Output the [x, y] coordinate of the center of the cell containing the given text.  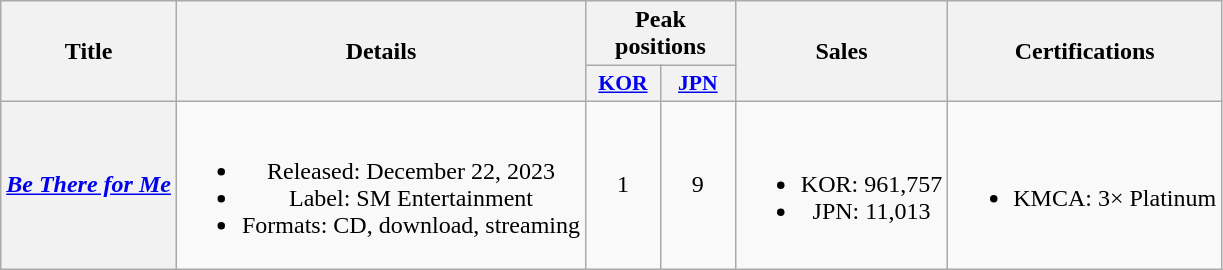
Sales [841, 52]
Certifications [1085, 52]
1 [622, 184]
Be There for Me [89, 184]
Title [89, 52]
Details [380, 52]
Released: December 22, 2023Label: SM EntertainmentFormats: CD, download, streaming [380, 184]
KOR: 961,757JPN: 11,013 [841, 184]
JPN [698, 84]
9 [698, 184]
Peak positions [660, 34]
KOR [622, 84]
KMCA: 3× Platinum [1085, 184]
